From the cell containing the given text, extract its center point as (x, y) coordinate. 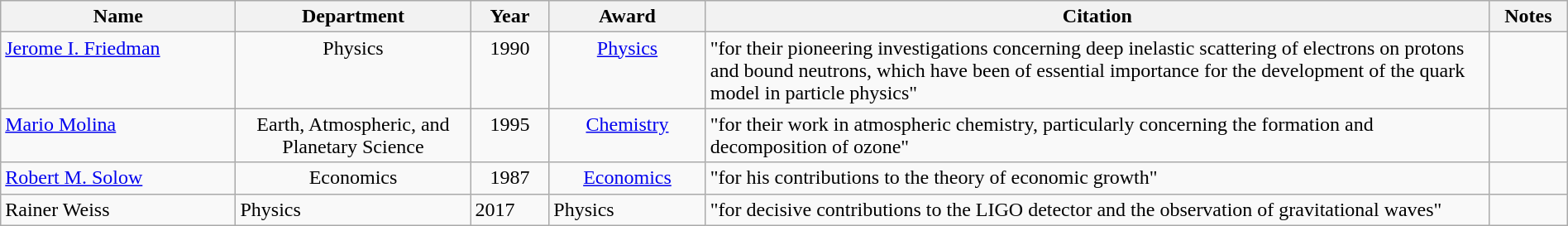
Mario Molina (118, 136)
"for their work in atmospheric chemistry, particularly concerning the formation and decomposition of ozone" (1097, 136)
Jerome I. Friedman (118, 70)
2017 (509, 209)
Year (509, 17)
Department (353, 17)
Robert M. Solow (118, 178)
Chemistry (627, 136)
"for his contributions to the theory of economic growth" (1097, 178)
Award (627, 17)
1995 (509, 136)
Earth, Atmospheric, and Planetary Science (353, 136)
Rainer Weiss (118, 209)
Name (118, 17)
1990 (509, 70)
Citation (1097, 17)
Notes (1528, 17)
1987 (509, 178)
"for decisive contributions to the LIGO detector and the observation of gravitational waves" (1097, 209)
